Extract the [x, y] coordinate from the center of the cell holding the provided text.  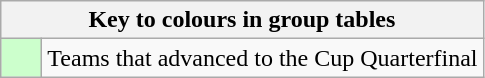
Teams that advanced to the Cup Quarterfinal [262, 58]
Key to colours in group tables [242, 20]
